Search for the cell housing the specified text and yield its (X, Y) center coordinate. 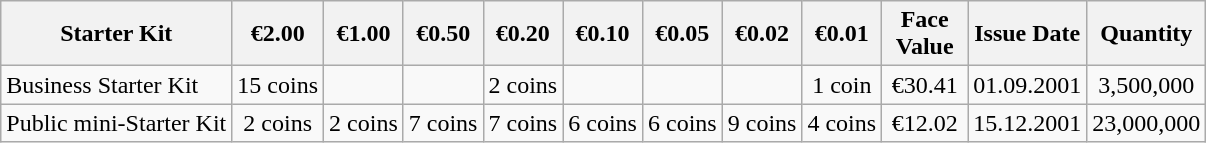
€30.41 (925, 85)
€1.00 (364, 34)
15 coins (278, 85)
Quantity (1146, 34)
Public mini-Starter Kit (116, 123)
€0.20 (523, 34)
1 coin (842, 85)
23,000,000 (1146, 123)
01.09.2001 (1028, 85)
Face Value (925, 34)
€0.05 (682, 34)
15.12.2001 (1028, 123)
€0.50 (443, 34)
€12.02 (925, 123)
€0.01 (842, 34)
Issue Date (1028, 34)
Starter Kit (116, 34)
€2.00 (278, 34)
€0.02 (762, 34)
Business Starter Kit (116, 85)
3,500,000 (1146, 85)
9 coins (762, 123)
4 coins (842, 123)
€0.10 (603, 34)
